For the text-containing cell, return its midpoint in (X, Y) coordinate format. 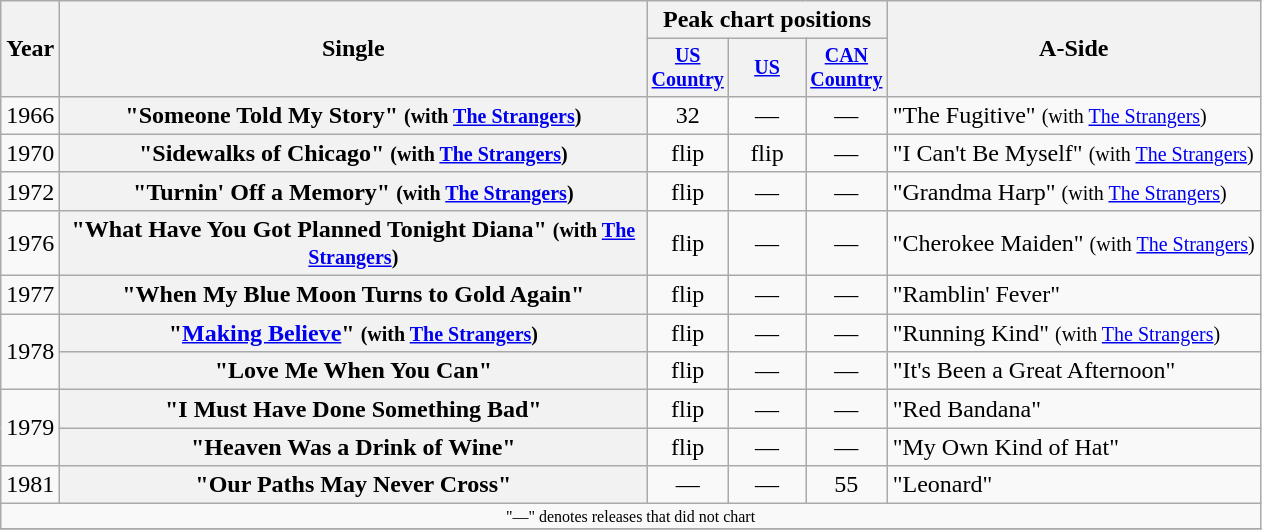
1979 (30, 428)
1972 (30, 191)
"Sidewalks of Chicago" (with The Strangers) (354, 153)
Peak chart positions (767, 20)
"What Have You Got Planned Tonight Diana" (with The Strangers) (354, 242)
1966 (30, 115)
1981 (30, 485)
"Making Believe" (with The Strangers) (354, 333)
"Turnin' Off a Memory" (with The Strangers) (354, 191)
"Grandma Harp" (with The Strangers) (1074, 191)
Single (354, 49)
US Country (688, 68)
US (768, 68)
"When My Blue Moon Turns to Gold Again" (354, 295)
1970 (30, 153)
A-Side (1074, 49)
"Someone Told My Story" (with The Strangers) (354, 115)
55 (847, 485)
1978 (30, 352)
"My Own Kind of Hat" (1074, 447)
"—" denotes releases that did not chart (631, 516)
"Love Me When You Can" (354, 371)
"I Can't Be Myself" (with The Strangers) (1074, 153)
"Heaven Was a Drink of Wine" (354, 447)
"Our Paths May Never Cross" (354, 485)
CAN Country (847, 68)
"It's Been a Great Afternoon" (1074, 371)
"Cherokee Maiden" (with The Strangers) (1074, 242)
1977 (30, 295)
"The Fugitive" (with The Strangers) (1074, 115)
1976 (30, 242)
32 (688, 115)
"Red Bandana" (1074, 409)
"Ramblin' Fever" (1074, 295)
"I Must Have Done Something Bad" (354, 409)
Year (30, 49)
"Leonard" (1074, 485)
"Running Kind" (with The Strangers) (1074, 333)
